For the text-containing cell, return its midpoint in [x, y] coordinate format. 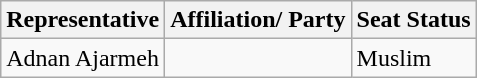
Adnan Ajarmeh [83, 58]
Representative [83, 20]
Seat Status [414, 20]
Muslim [414, 58]
Affiliation/ Party [258, 20]
